For the text-containing cell, return its midpoint in [x, y] coordinate format. 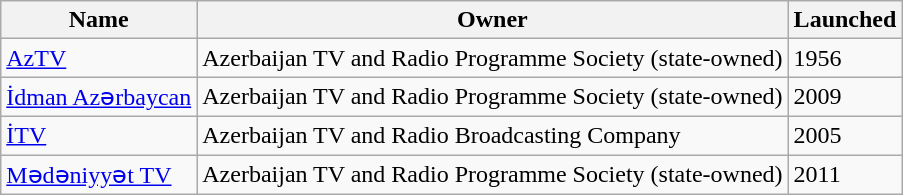
1956 [845, 58]
İdman Azərbaycan [99, 97]
2005 [845, 135]
Mədəniyyət TV [99, 174]
2011 [845, 174]
Owner [492, 20]
İTV [99, 135]
Name [99, 20]
Launched [845, 20]
Azerbaijan TV and Radio Broadcasting Company [492, 135]
AzTV [99, 58]
2009 [845, 97]
